Determine the (x, y) coordinate at the center of the cell enclosing the given text.  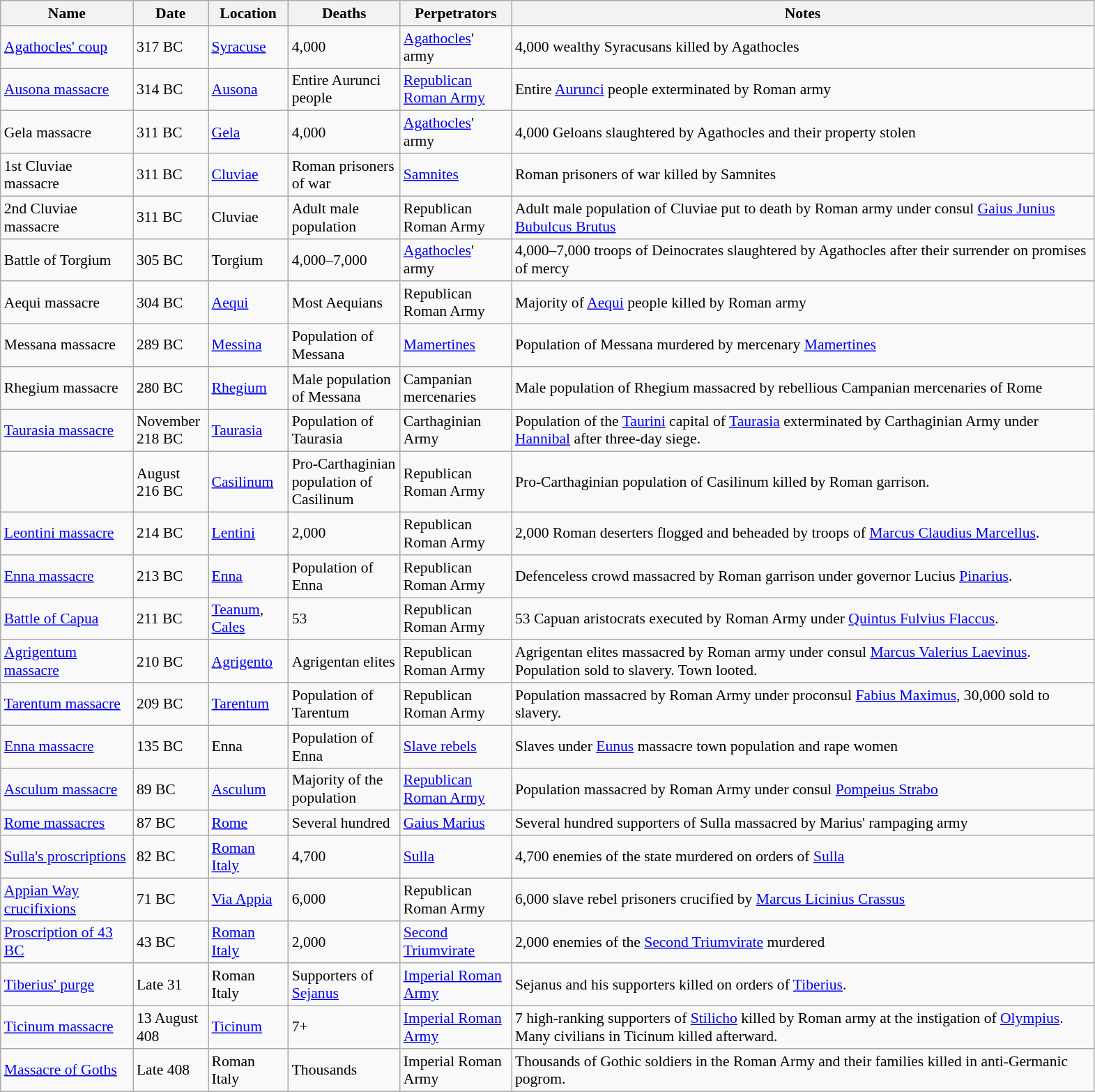
305 BC (171, 259)
87 BC (171, 824)
Most Aequians (344, 303)
Population of Tarentum (344, 704)
Leontini massacre (67, 534)
Pro-Carthaginian population of Casilinum killed by Roman garrison. (803, 483)
Asculum massacre (67, 789)
Syracuse (248, 47)
4,700 enemies of the state murdered on orders of Sulla (803, 856)
Population massacred by Roman Army under proconsul Fabius Maximus, 30,000 sold to slavery. (803, 704)
Entire Aurunci people (344, 89)
Taurasia (248, 431)
Supporters of Sejanus (344, 985)
Carthaginian Army (456, 431)
Mamertines (456, 346)
Majority of Aequi people killed by Roman army (803, 303)
4,000 wealthy Syracusans killed by Agathocles (803, 47)
Lentini (248, 534)
August 216 BC (171, 483)
7+ (344, 1028)
Agrigentan elites (344, 661)
Rome (248, 824)
Majority of the population (344, 789)
Via Appia (248, 900)
Ticinum massacre (67, 1028)
Late 408 (171, 1070)
Perpetrators (456, 13)
Sulla's proscriptions (67, 856)
Gaius Marius (456, 824)
Population of Messana (344, 346)
Agrigentan elites massacred by Roman army under consul Marcus Valerius Laevinus. Population sold to slavery. Town looted. (803, 661)
Several hundred supporters of Sulla massacred by Marius' rampaging army (803, 824)
Male population of Messana (344, 388)
2,000 Roman deserters flogged and beheaded by troops of Marcus Claudius Marcellus. (803, 534)
Deaths (344, 13)
53 Capuan aristocrats executed by Roman Army under Quintus Fulvius Flaccus. (803, 619)
135 BC (171, 746)
Casilinum (248, 483)
4,000–7,000 troops of Deinocrates slaughtered by Agathocles after their surrender on promises of mercy (803, 259)
Several hundred (344, 824)
Aequi (248, 303)
280 BC (171, 388)
209 BC (171, 704)
Name (67, 13)
4,000 Geloans slaughtered by Agathocles and their property stolen (803, 132)
89 BC (171, 789)
211 BC (171, 619)
2nd Cluviae massacre (67, 218)
2,000 enemies of the Second Triumvirate murdered (803, 941)
317 BC (171, 47)
6,000 (344, 900)
Slave rebels (456, 746)
1st Cluviae massacre (67, 174)
Notes (803, 13)
210 BC (171, 661)
Messina (248, 346)
Teanum, Cales (248, 619)
Torgium (248, 259)
Sulla (456, 856)
4,000–7,000 (344, 259)
Proscription of 43 BC (67, 941)
Asculum (248, 789)
Tarentum massacre (67, 704)
Population of the Taurini capital of Taurasia exterminated by Carthaginian Army under Hannibal after three-day siege. (803, 431)
Battle of Torgium (67, 259)
Agathocles' coup (67, 47)
289 BC (171, 346)
314 BC (171, 89)
304 BC (171, 303)
Aequi massacre (67, 303)
13 August 408 (171, 1028)
Tiberius' purge (67, 985)
Ticinum (248, 1028)
Population of Messana murdered by mercenary Mamertines (803, 346)
53 (344, 619)
Population massacred by Roman Army under consul Pompeius Strabo (803, 789)
6,000 slave rebel prisoners crucified by Marcus Licinius Crassus (803, 900)
Rhegium (248, 388)
Taurasia massacre (67, 431)
Tarentum (248, 704)
Slaves under Eunus massacre town population and rape women (803, 746)
Gela (248, 132)
Agrigento (248, 661)
Massacre of Goths (67, 1070)
Thousands of Gothic soldiers in the Roman Army and their families killed in anti-Germanic pogrom. (803, 1070)
82 BC (171, 856)
Late 31 (171, 985)
43 BC (171, 941)
November 218 BC (171, 431)
214 BC (171, 534)
Thousands (344, 1070)
Roman prisoners of war killed by Samnites (803, 174)
4,700 (344, 856)
71 BC (171, 900)
Campanian mercenaries (456, 388)
Population of Taurasia (344, 431)
Adult male population of Cluviae put to death by Roman army under consul Gaius Junius Bubulcus Brutus (803, 218)
Rome massacres (67, 824)
Battle of Capua (67, 619)
Sejanus and his supporters killed on orders of Tiberius. (803, 985)
Date (171, 13)
Male population of Rhegium massacred by rebellious Campanian mercenaries of Rome (803, 388)
Pro-Carthaginian population of Casilinum (344, 483)
Second Triumvirate (456, 941)
Location (248, 13)
Samnites (456, 174)
Agrigentum massacre (67, 661)
Ausona (248, 89)
Roman prisoners of war (344, 174)
Defenceless crowd massacred by Roman garrison under governor Lucius Pinarius. (803, 576)
Adult male population (344, 218)
Ausona massacre (67, 89)
Messana massacre (67, 346)
213 BC (171, 576)
Rhegium massacre (67, 388)
Appian Way crucifixions (67, 900)
7 high-ranking supporters of Stilicho killed by Roman army at the instigation of Olympius. Many civilians in Ticinum killed afterward. (803, 1028)
Gela massacre (67, 132)
Entire Aurunci people exterminated by Roman army (803, 89)
